For the text-containing cell, return its midpoint in [x, y] coordinate format. 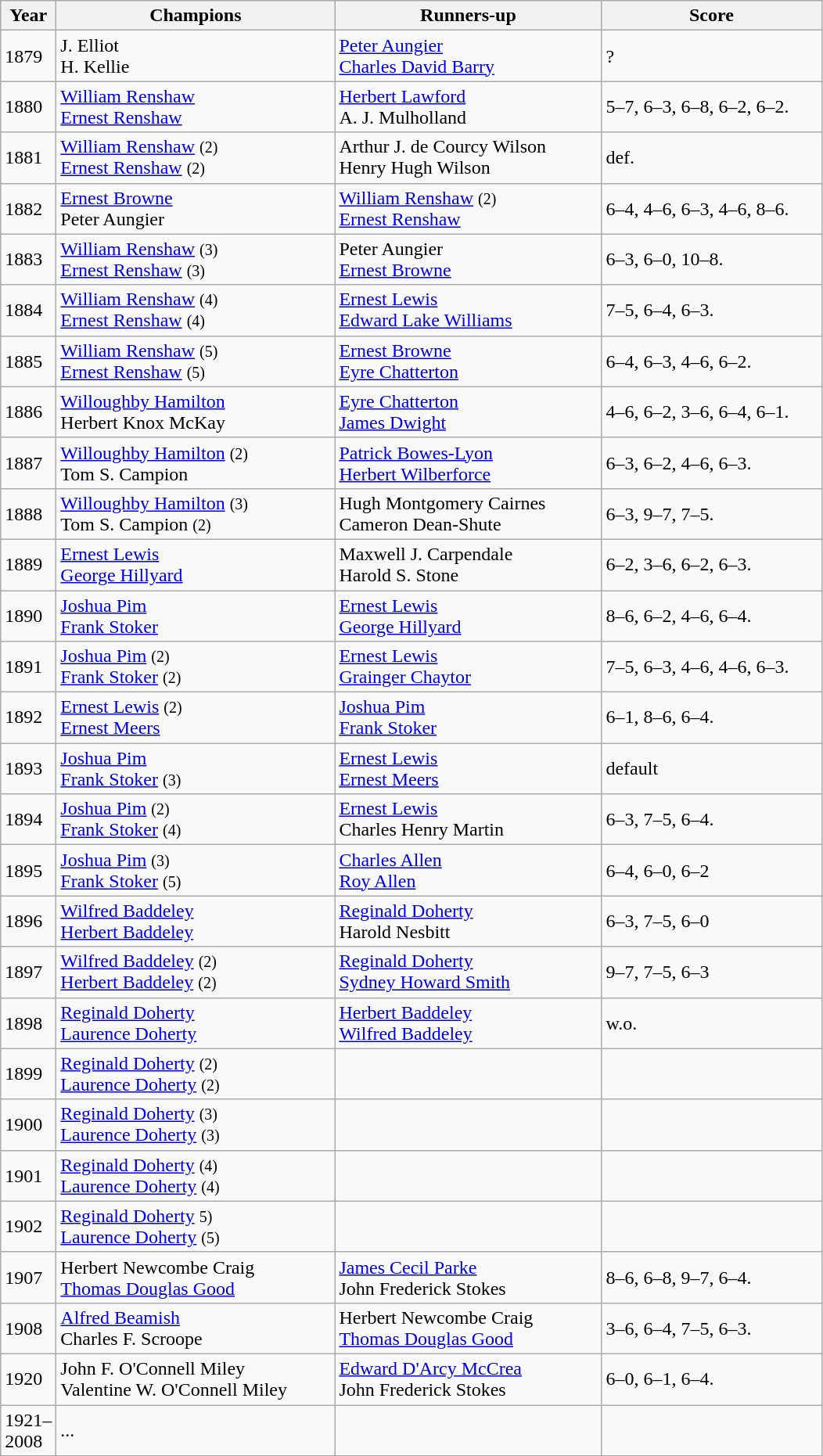
Ernest Lewis Ernest Meers [468, 768]
1892 [28, 718]
1882 [28, 208]
William Renshaw (3) Ernest Renshaw (3) [196, 260]
1921–2008 [28, 1430]
Joshua Pim (3) Frank Stoker (5) [196, 870]
John F. O'Connell Miley Valentine W. O'Connell Miley [196, 1379]
Patrick Bowes-Lyon Herbert Wilberforce [468, 463]
Ernest Browne Eyre Chatterton [468, 361]
Runners-up [468, 16]
Ernest Lewis Charles Henry Martin [468, 820]
Ernest Lewis (2) Ernest Meers [196, 718]
1901 [28, 1175]
William Renshaw (4) Ernest Renshaw (4) [196, 310]
1893 [28, 768]
1896 [28, 922]
1888 [28, 513]
Charles Allen Roy Allen [468, 870]
1895 [28, 870]
6–2, 3–6, 6–2, 6–3. [712, 565]
6–3, 6–0, 10–8. [712, 260]
Wilfred Baddeley Herbert Baddeley [196, 922]
Herbert Baddeley Wilfred Baddeley [468, 1023]
6–0, 6–1, 6–4. [712, 1379]
1879 [28, 56]
5–7, 6–3, 6–8, 6–2, 6–2. [712, 106]
7–5, 6–3, 4–6, 4–6, 6–3. [712, 667]
Eyre Chatterton James Dwight [468, 412]
William Renshaw (2) Ernest Renshaw [468, 208]
Year [28, 16]
Joshua Pim (2) Frank Stoker (4) [196, 820]
James Cecil Parke John Frederick Stokes [468, 1277]
Willoughby Hamilton Herbert Knox McKay [196, 412]
Reginald Doherty (3) Laurence Doherty (3) [196, 1125]
Wilfred Baddeley (2) Herbert Baddeley (2) [196, 972]
6–1, 8–6, 6–4. [712, 718]
Willoughby Hamilton (2) Tom S. Campion [196, 463]
9–7, 7–5, 6–3 [712, 972]
Reginald Doherty Sydney Howard Smith [468, 972]
1897 [28, 972]
1898 [28, 1023]
1920 [28, 1379]
William Renshaw (5) Ernest Renshaw (5) [196, 361]
1908 [28, 1328]
3–6, 6–4, 7–5, 6–3. [712, 1328]
6–3, 7–5, 6–0 [712, 922]
Maxwell J. Carpendale Harold S. Stone [468, 565]
Joshua Pim Frank Stoker (3) [196, 768]
1907 [28, 1277]
J. Elliot H. Kellie [196, 56]
def. [712, 158]
4–6, 6–2, 3–6, 6–4, 6–1. [712, 412]
Score [712, 16]
6–3, 9–7, 7–5. [712, 513]
Joshua Pim (2) Frank Stoker (2) [196, 667]
William Renshaw (2) Ernest Renshaw (2) [196, 158]
1881 [28, 158]
default [712, 768]
Alfred Beamish Charles F. Scroope [196, 1328]
? [712, 56]
1899 [28, 1073]
Reginald Doherty (4) Laurence Doherty (4) [196, 1175]
Ernest Lewis Edward Lake Williams [468, 310]
8–6, 6–2, 4–6, 6–4. [712, 615]
8–6, 6–8, 9–7, 6–4. [712, 1277]
1889 [28, 565]
6–4, 6–0, 6–2 [712, 870]
1884 [28, 310]
1887 [28, 463]
Ernest Lewis Grainger Chaytor [468, 667]
Arthur J. de Courcy Wilson Henry Hugh Wilson [468, 158]
Peter Aungier Ernest Browne [468, 260]
1885 [28, 361]
1880 [28, 106]
6–3, 6–2, 4–6, 6–3. [712, 463]
Peter Aungier Charles David Barry [468, 56]
Edward D'Arcy McCrea John Frederick Stokes [468, 1379]
1886 [28, 412]
7–5, 6–4, 6–3. [712, 310]
Willoughby Hamilton (3) Tom S. Campion (2) [196, 513]
Reginald Doherty Harold Nesbitt [468, 922]
... [196, 1430]
6–4, 4–6, 6–3, 4–6, 8–6. [712, 208]
Reginald Doherty 5) Laurence Doherty (5) [196, 1227]
Hugh Montgomery Cairnes Cameron Dean-Shute [468, 513]
6–4, 6–3, 4–6, 6–2. [712, 361]
1890 [28, 615]
Herbert Lawford A. J. Mulholland [468, 106]
Ernest Browne Peter Aungier [196, 208]
6–3, 7–5, 6–4. [712, 820]
Reginald Doherty Laurence Doherty [196, 1023]
1883 [28, 260]
w.o. [712, 1023]
Champions [196, 16]
Reginald Doherty (2) Laurence Doherty (2) [196, 1073]
1902 [28, 1227]
1891 [28, 667]
William Renshaw Ernest Renshaw [196, 106]
1900 [28, 1125]
1894 [28, 820]
